Identify which cell holds the provided text, then report its [x, y] central coordinate. 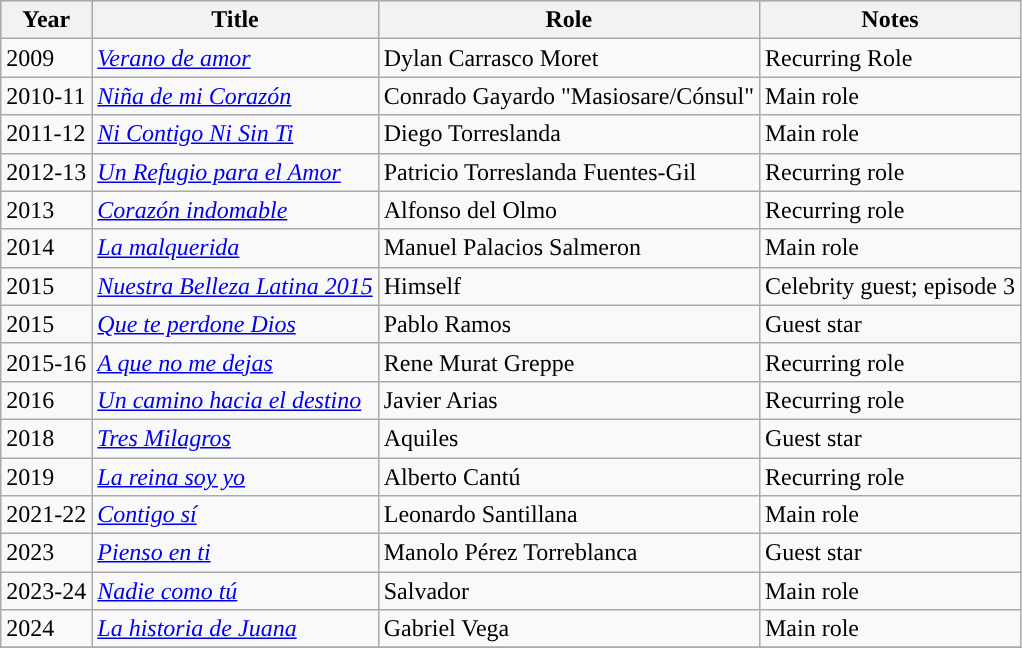
Corazón indomable [235, 210]
Patricio Torreslanda Fuentes-Gil [568, 172]
Dylan Carrasco Moret [568, 58]
2012-13 [46, 172]
Nuestra Belleza Latina 2015 [235, 286]
2015-16 [46, 362]
La malquerida [235, 248]
A que no me dejas [235, 362]
Manolo Pérez Torreblanca [568, 553]
Alberto Cantú [568, 477]
Javier Arias [568, 400]
Title [235, 20]
Role [568, 20]
Year [46, 20]
Leonardo Santillana [568, 515]
Verano de amor [235, 58]
Rene Murat Greppe [568, 362]
2014 [46, 248]
Alfonso del Olmo [568, 210]
Recurring Role [890, 58]
Un camino hacia el destino [235, 400]
Pienso en ti [235, 553]
Diego Torreslanda [568, 134]
La reina soy yo [235, 477]
Tres Milagros [235, 438]
Aquiles [568, 438]
Pablo Ramos [568, 324]
Celebrity guest; episode 3 [890, 286]
Ni Contigo Ni Sin Ti [235, 134]
Himself [568, 286]
2013 [46, 210]
La historia de Juana [235, 629]
2023-24 [46, 591]
2024 [46, 629]
2011-12 [46, 134]
Salvador [568, 591]
Que te perdone Dios [235, 324]
Niña de mi Corazón [235, 96]
2009 [46, 58]
2019 [46, 477]
2018 [46, 438]
Un Refugio para el Amor [235, 172]
2023 [46, 553]
Nadie como tú [235, 591]
Manuel Palacios Salmeron [568, 248]
2010-11 [46, 96]
Contigo sí [235, 515]
2021-22 [46, 515]
Gabriel Vega [568, 629]
Notes [890, 20]
2016 [46, 400]
Conrado Gayardo "Masiosare/Cónsul" [568, 96]
